Find where the given text appears and provide that cell's center as [x, y] coordinate. 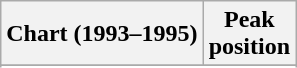
Peak position [249, 34]
Chart (1993–1995) [102, 34]
